Locate the cell with the specified text and output its [X, Y] center coordinate. 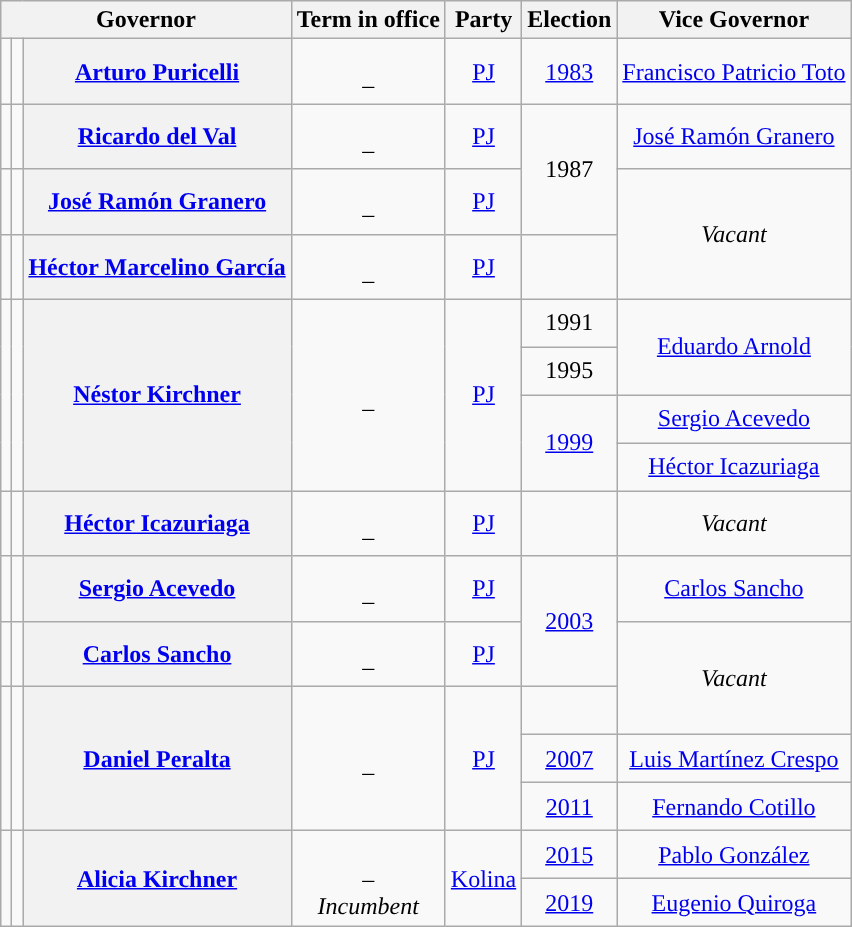
Eduardo Arnold [734, 347]
1991 [570, 323]
2003 [570, 621]
Governor [146, 20]
Pablo González [734, 854]
Ricardo del Val [157, 136]
2015 [570, 854]
Francisco Patricio Toto [734, 72]
1999 [570, 443]
Eugenio Quiroga [734, 902]
Daniel Peralta [157, 758]
Héctor Marcelino García [157, 266]
Vice Governor [734, 20]
Term in office [368, 20]
Arturo Puricelli [157, 72]
Kolina [483, 878]
2007 [570, 758]
Alicia Kirchner [157, 878]
Party [483, 20]
Fernando Cotillo [734, 806]
Néstor Kirchner [157, 395]
1987 [570, 169]
Luis Martínez Crespo [734, 758]
Election [570, 20]
1995 [570, 371]
2011 [570, 806]
–Incumbent [368, 878]
2019 [570, 902]
1983 [570, 72]
